Extract the (x, y) coordinate from the center of the cell holding the provided text.  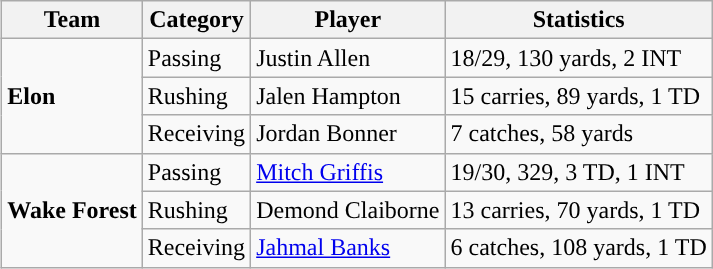
Team (72, 20)
Justin Allen (348, 58)
Elon (72, 96)
Jahmal Banks (348, 248)
Category (196, 20)
Jalen Hampton (348, 96)
7 catches, 58 yards (578, 134)
Mitch Griffis (348, 172)
Statistics (578, 20)
Jordan Bonner (348, 134)
Demond Claiborne (348, 210)
18/29, 130 yards, 2 INT (578, 58)
13 carries, 70 yards, 1 TD (578, 210)
6 catches, 108 yards, 1 TD (578, 248)
Wake Forest (72, 210)
Player (348, 20)
15 carries, 89 yards, 1 TD (578, 96)
19/30, 329, 3 TD, 1 INT (578, 172)
